Return the [x, y] coordinate for the center point of the cell that contains the specified text.  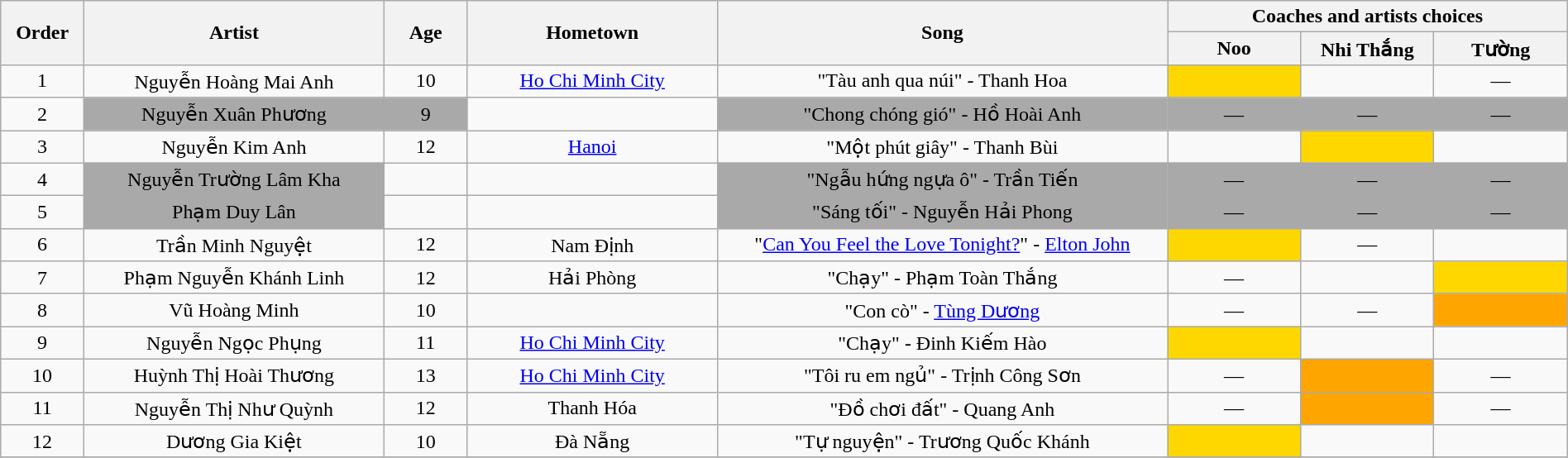
Phạm Duy Lân [235, 212]
Nhi Thắng [1368, 49]
7 [43, 278]
"Con cò" - Tùng Dương [942, 310]
Hanoi [592, 147]
Nguyễn Trường Lâm Kha [235, 179]
Hải Phòng [592, 278]
6 [43, 245]
8 [43, 310]
"Sáng tối" - Nguyễn Hải Phong [942, 212]
Nguyễn Hoàng Mai Anh [235, 81]
Nguyễn Kim Anh [235, 147]
Thanh Hóa [592, 408]
2 [43, 114]
"Ngẫu hứng ngựa ô" - Trần Tiến [942, 179]
"Tôi ru em ngủ" - Trịnh Công Sơn [942, 375]
Đà Nẵng [592, 441]
4 [43, 179]
Tường [1500, 49]
1 [43, 81]
"Đồ chơi đất" - Quang Anh [942, 408]
Noo [1234, 49]
"Tự nguyện" - Trương Quốc Khánh [942, 441]
Hometown [592, 33]
Nguyễn Xuân Phương [235, 114]
Artist [235, 33]
Phạm Nguyễn Khánh Linh [235, 278]
Vũ Hoàng Minh [235, 310]
5 [43, 212]
Order [43, 33]
"Can You Feel the Love Tonight?" - Elton John [942, 245]
Age [425, 33]
Dương Gia Kiệt [235, 441]
"Tàu anh qua núi" - Thanh Hoa [942, 81]
Song [942, 33]
"Chong chóng gió" - Hồ Hoài Anh [942, 114]
"Chạy" - Đinh Kiếm Hào [942, 343]
Nguyễn Thị Như Quỳnh [235, 408]
"Một phút giây" - Thanh Bùi [942, 147]
Nam Định [592, 245]
13 [425, 375]
"Chạy" - Phạm Toàn Thắng [942, 278]
Coaches and artists choices [1368, 17]
Huỳnh Thị Hoài Thương [235, 375]
3 [43, 147]
Trần Minh Nguyệt [235, 245]
Nguyễn Ngọc Phụng [235, 343]
